Search for the cell housing the specified text and yield its [x, y] center coordinate. 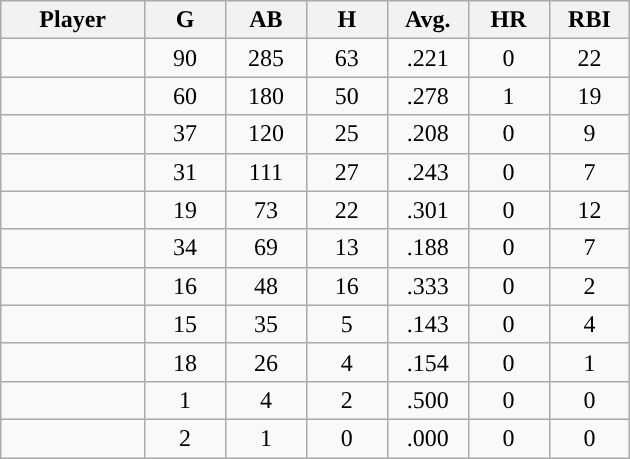
RBI [590, 20]
.301 [428, 210]
12 [590, 210]
180 [266, 96]
27 [346, 172]
G [186, 20]
15 [186, 324]
90 [186, 58]
.243 [428, 172]
48 [266, 286]
Player [73, 20]
.143 [428, 324]
111 [266, 172]
.278 [428, 96]
50 [346, 96]
9 [590, 134]
37 [186, 134]
25 [346, 134]
35 [266, 324]
.221 [428, 58]
Avg. [428, 20]
5 [346, 324]
.000 [428, 438]
.208 [428, 134]
13 [346, 248]
60 [186, 96]
.154 [428, 362]
.500 [428, 400]
120 [266, 134]
73 [266, 210]
26 [266, 362]
HR [508, 20]
31 [186, 172]
AB [266, 20]
285 [266, 58]
.333 [428, 286]
63 [346, 58]
69 [266, 248]
18 [186, 362]
H [346, 20]
.188 [428, 248]
34 [186, 248]
